Locate the cell with the specified text and output its [X, Y] center coordinate. 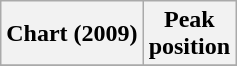
Chart (2009) [72, 34]
Peakposition [189, 34]
